Return the (X, Y) coordinate for the center point of the cell that contains the specified text.  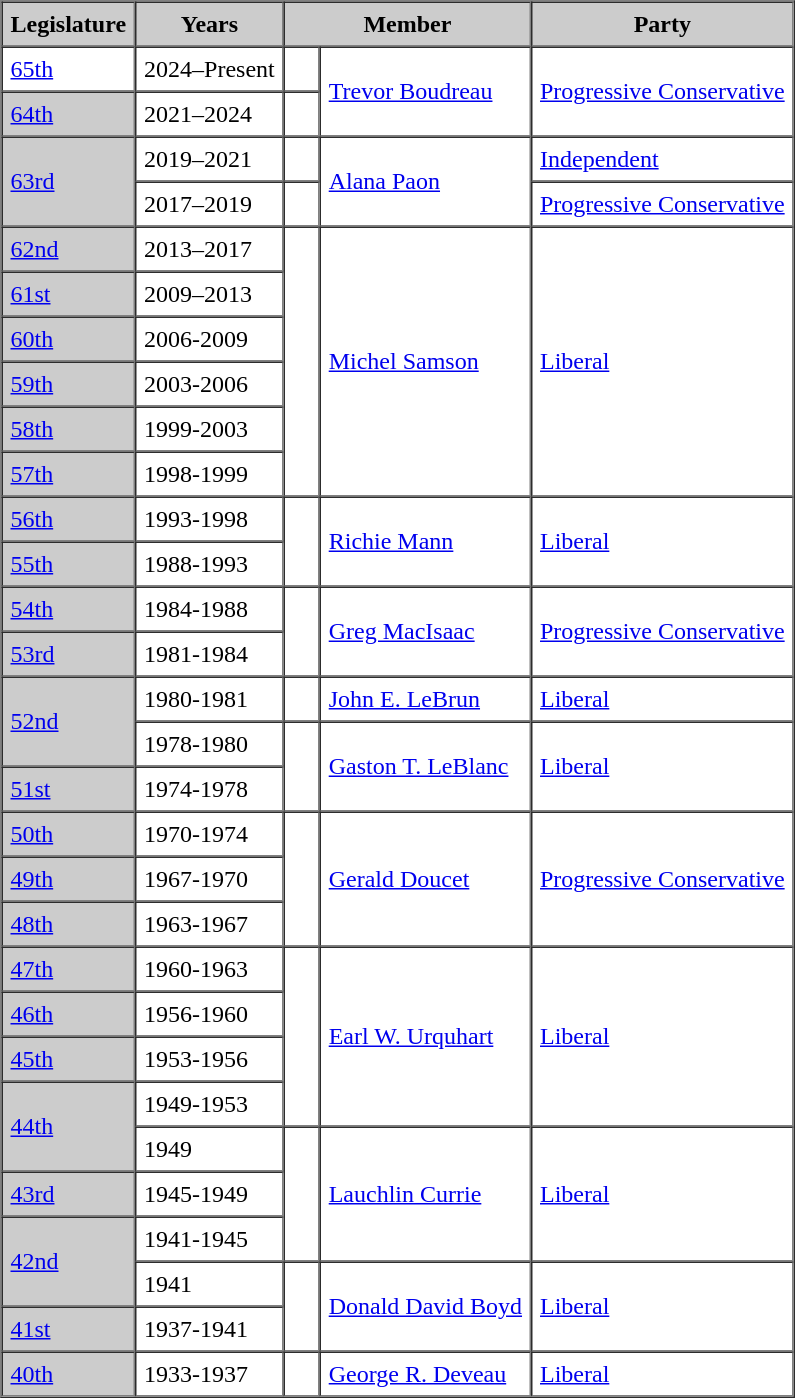
1967-1970 (210, 878)
1999-2003 (210, 428)
40th (69, 1374)
Independent (662, 158)
Earl W. Urquhart (426, 1036)
53rd (69, 654)
1993-1998 (210, 518)
63rd (69, 181)
60th (69, 338)
59th (69, 384)
57th (69, 474)
1984-1988 (210, 608)
45th (69, 1058)
2019–2021 (210, 158)
54th (69, 608)
1941-1945 (210, 1238)
47th (69, 968)
Years (210, 24)
Trevor Boudreau (426, 91)
43rd (69, 1194)
Richie Mann (426, 541)
Alana Paon (426, 181)
2003-2006 (210, 384)
1978-1980 (210, 744)
2024–Present (210, 68)
1953-1956 (210, 1058)
1974-1978 (210, 788)
44th (69, 1127)
1941 (210, 1284)
Party (662, 24)
2021–2024 (210, 114)
John E. LeBrun (426, 698)
Gaston T. LeBlanc (426, 767)
2017–2019 (210, 204)
1949-1953 (210, 1104)
1960-1963 (210, 968)
2006-2009 (210, 338)
64th (69, 114)
George R. Deveau (426, 1374)
Michel Samson (426, 361)
51st (69, 788)
58th (69, 428)
1980-1981 (210, 698)
1963-1967 (210, 924)
56th (69, 518)
Legislature (69, 24)
1937-1941 (210, 1328)
1949 (210, 1148)
48th (69, 924)
55th (69, 564)
52nd (69, 721)
Greg MacIsaac (426, 631)
62nd (69, 248)
1998-1999 (210, 474)
50th (69, 834)
2009–2013 (210, 294)
1933-1937 (210, 1374)
49th (69, 878)
Gerald Doucet (426, 880)
1945-1949 (210, 1194)
1981-1984 (210, 654)
Lauchlin Currie (426, 1194)
2013–2017 (210, 248)
46th (69, 1014)
1988-1993 (210, 564)
65th (69, 68)
42nd (69, 1261)
61st (69, 294)
1970-1974 (210, 834)
41st (69, 1328)
Member (408, 24)
1956-1960 (210, 1014)
Donald David Boyd (426, 1307)
